Output the [X, Y] coordinate of the center of the cell containing the given text.  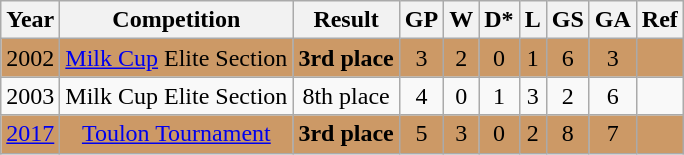
GA [612, 20]
4 [421, 96]
Result [346, 20]
Competition [176, 20]
D* [499, 20]
2017 [30, 134]
8th place [346, 96]
Toulon Tournament [176, 134]
2003 [30, 96]
Ref [660, 20]
GS [568, 20]
W [462, 20]
5 [421, 134]
2002 [30, 58]
7 [612, 134]
GP [421, 20]
8 [568, 134]
L [532, 20]
Year [30, 20]
